Pinpoint the cell where the given text exists, returning its [x, y] midpoint coordinate. 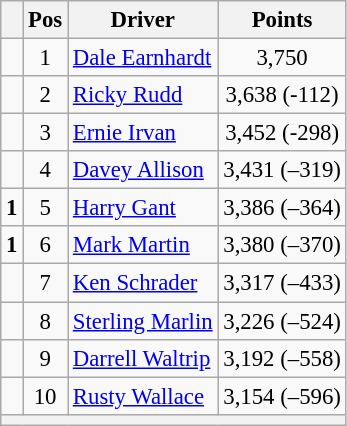
9 [46, 358]
3,380 (–370) [282, 245]
8 [46, 321]
Ricky Rudd [143, 95]
2 [46, 95]
4 [46, 170]
Darrell Waltrip [143, 358]
5 [46, 208]
Sterling Marlin [143, 321]
3,431 (–319) [282, 170]
Davey Allison [143, 170]
3,192 (–558) [282, 358]
Dale Earnhardt [143, 58]
3,226 (–524) [282, 321]
3,452 (-298) [282, 133]
3 [46, 133]
7 [46, 283]
Mark Martin [143, 245]
Rusty Wallace [143, 396]
3,750 [282, 58]
Points [282, 20]
3,638 (-112) [282, 95]
3,317 (–433) [282, 283]
Pos [46, 20]
Ernie Irvan [143, 133]
3,386 (–364) [282, 208]
Driver [143, 20]
Ken Schrader [143, 283]
10 [46, 396]
6 [46, 245]
3,154 (–596) [282, 396]
Harry Gant [143, 208]
